Detect which cell encompasses the target text, then output its [x, y] center coordinate. 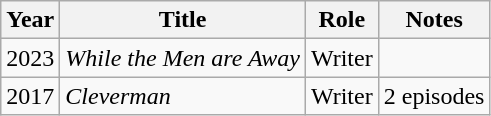
While the Men are Away [183, 58]
Title [183, 20]
2017 [30, 96]
Year [30, 20]
2 episodes [434, 96]
Cleverman [183, 96]
Role [342, 20]
Notes [434, 20]
2023 [30, 58]
